Determine the (x, y) coordinate at the center of the cell enclosing the given text.  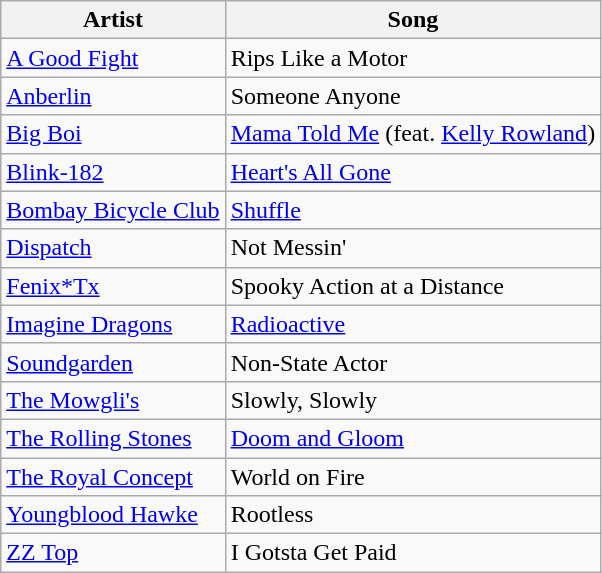
Rootless (413, 515)
Soundgarden (113, 362)
Big Boi (113, 134)
Shuffle (413, 210)
Rips Like a Motor (413, 58)
Youngblood Hawke (113, 515)
Non-State Actor (413, 362)
Song (413, 20)
The Rolling Stones (113, 438)
Radioactive (413, 324)
Imagine Dragons (113, 324)
Someone Anyone (413, 96)
The Mowgli's (113, 400)
Mama Told Me (feat. Kelly Rowland) (413, 134)
Blink-182 (113, 172)
Fenix*Tx (113, 286)
Not Messin' (413, 248)
The Royal Concept (113, 477)
A Good Fight (113, 58)
Doom and Gloom (413, 438)
Anberlin (113, 96)
I Gotsta Get Paid (413, 553)
World on Fire (413, 477)
Heart's All Gone (413, 172)
Bombay Bicycle Club (113, 210)
Spooky Action at a Distance (413, 286)
Slowly, Slowly (413, 400)
Dispatch (113, 248)
ZZ Top (113, 553)
Artist (113, 20)
